For the text-containing cell, return its midpoint in [x, y] coordinate format. 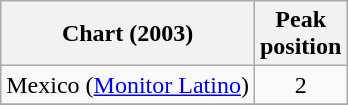
Peakposition [300, 34]
Mexico (Monitor Latino) [128, 85]
Chart (2003) [128, 34]
2 [300, 85]
